Output the [x, y] coordinate of the center of the cell containing the given text.  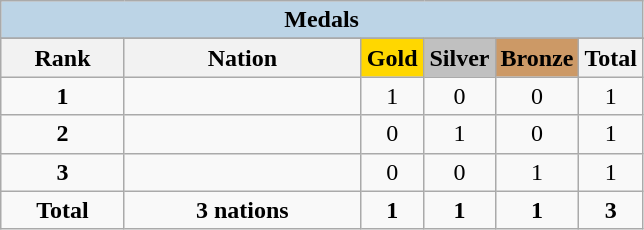
Rank [63, 58]
Gold [392, 58]
Nation [242, 58]
Silver [460, 58]
2 [63, 134]
3 nations [242, 210]
Bronze [537, 58]
Medals [322, 20]
